Return [X, Y] of the center of cell containing provided text 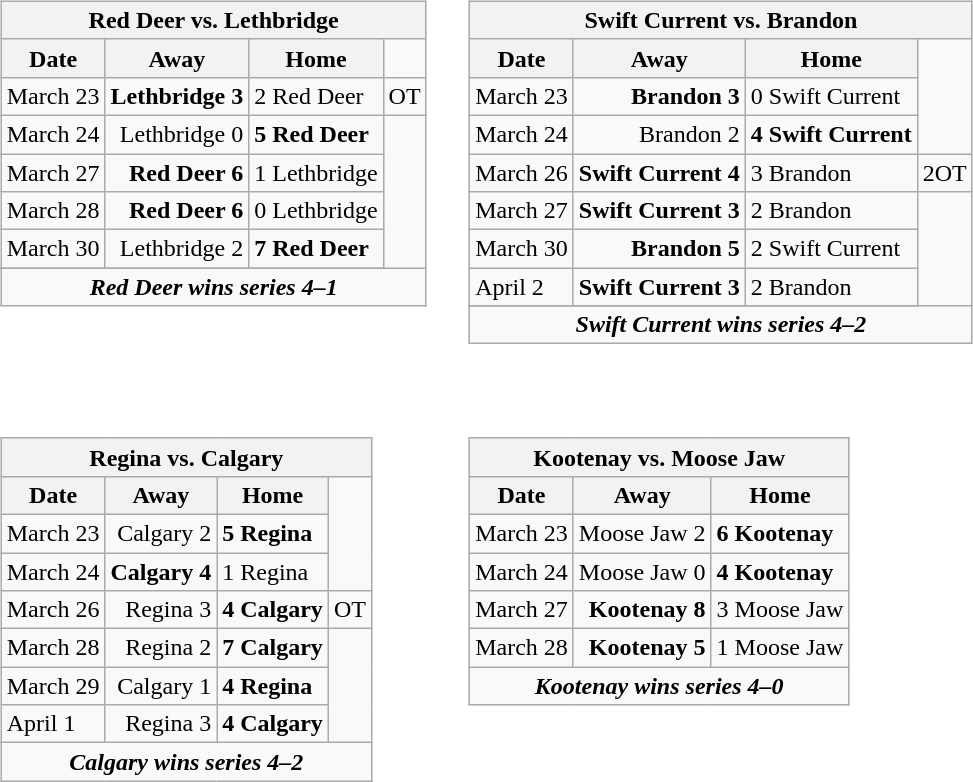
Brandon 2 [659, 134]
4 Swift Current [831, 134]
6 Kootenay [780, 533]
Kootenay 5 [642, 648]
Brandon 3 [659, 96]
Brandon 5 [659, 249]
Red Deer wins series 4–1 [214, 287]
0 Swift Current [831, 96]
Calgary 2 [161, 533]
0 Lethbridge [316, 211]
Lethbridge 0 [177, 134]
3 Moose Jaw [780, 610]
Moose Jaw 0 [642, 571]
3 Brandon [831, 173]
Swift Current vs. Brandon [722, 20]
April 2 [522, 287]
Kootenay 8 [642, 610]
Regina 2 [161, 648]
7 Calgary [273, 648]
5 Regina [273, 533]
Kootenay wins series 4–0 [660, 686]
5 Red Deer [316, 134]
Calgary 4 [161, 571]
2 Swift Current [831, 249]
4 Kootenay [780, 571]
7 Red Deer [316, 249]
2OT [944, 173]
1 Moose Jaw [780, 648]
2 Red Deer [316, 96]
Moose Jaw 2 [642, 533]
March 29 [53, 686]
Swift Current 4 [659, 173]
Lethbridge 2 [177, 249]
Red Deer vs. Lethbridge [214, 20]
4 Regina [273, 686]
April 1 [53, 724]
1 Lethbridge [316, 173]
Swift Current wins series 4–2 [722, 325]
Calgary 1 [161, 686]
Calgary wins series 4–2 [186, 762]
Lethbridge 3 [177, 96]
1 Regina [273, 571]
Regina vs. Calgary [186, 457]
Kootenay vs. Moose Jaw [660, 457]
